From the cell containing the given text, extract its center point as (X, Y) coordinate. 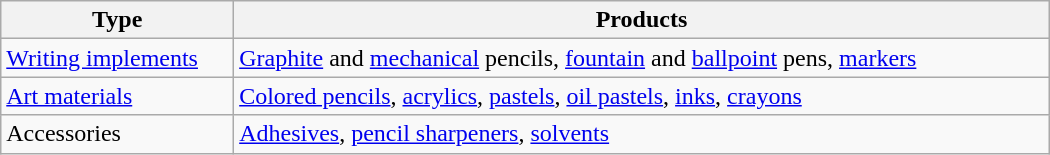
Graphite and mechanical pencils, fountain and ballpoint pens, markers (642, 58)
Type (118, 20)
Products (642, 20)
Accessories (118, 134)
Adhesives, pencil sharpeners, solvents (642, 134)
Colored pencils, acrylics, pastels, oil pastels, inks, crayons (642, 96)
Writing implements (118, 58)
Art materials (118, 96)
